Return the (x, y) coordinate for the center point of the cell that contains the specified text.  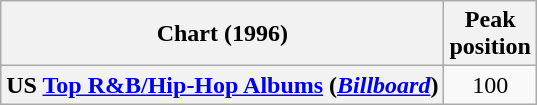
Peakposition (490, 34)
100 (490, 85)
Chart (1996) (222, 34)
US Top R&B/Hip-Hop Albums (Billboard) (222, 85)
